Scan for the cell matching the given text and deliver its (X, Y) coordinate at center. 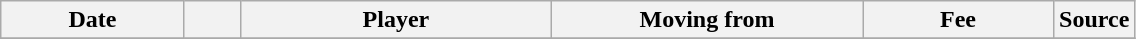
Date (93, 20)
Moving from (706, 20)
Fee (958, 20)
Source (1094, 20)
Player (396, 20)
